Detect which cell encompasses the target text, then output its [X, Y] center coordinate. 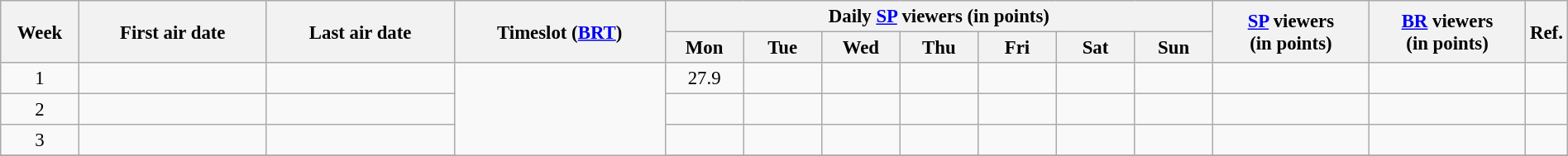
2 [40, 110]
Ref. [1546, 31]
1 [40, 78]
Tue [782, 48]
Sat [1095, 48]
Last air date [361, 31]
Mon [705, 48]
27.9 [705, 78]
Timeslot (BRT) [559, 31]
First air date [172, 31]
Daily SP viewers (in points) [939, 17]
Sun [1174, 48]
Wed [862, 48]
BR viewers(in points) [1447, 31]
Fri [1017, 48]
Thu [939, 48]
Week [40, 31]
3 [40, 140]
SP viewers(in points) [1290, 31]
